Search for the cell housing the specified text and yield its (x, y) center coordinate. 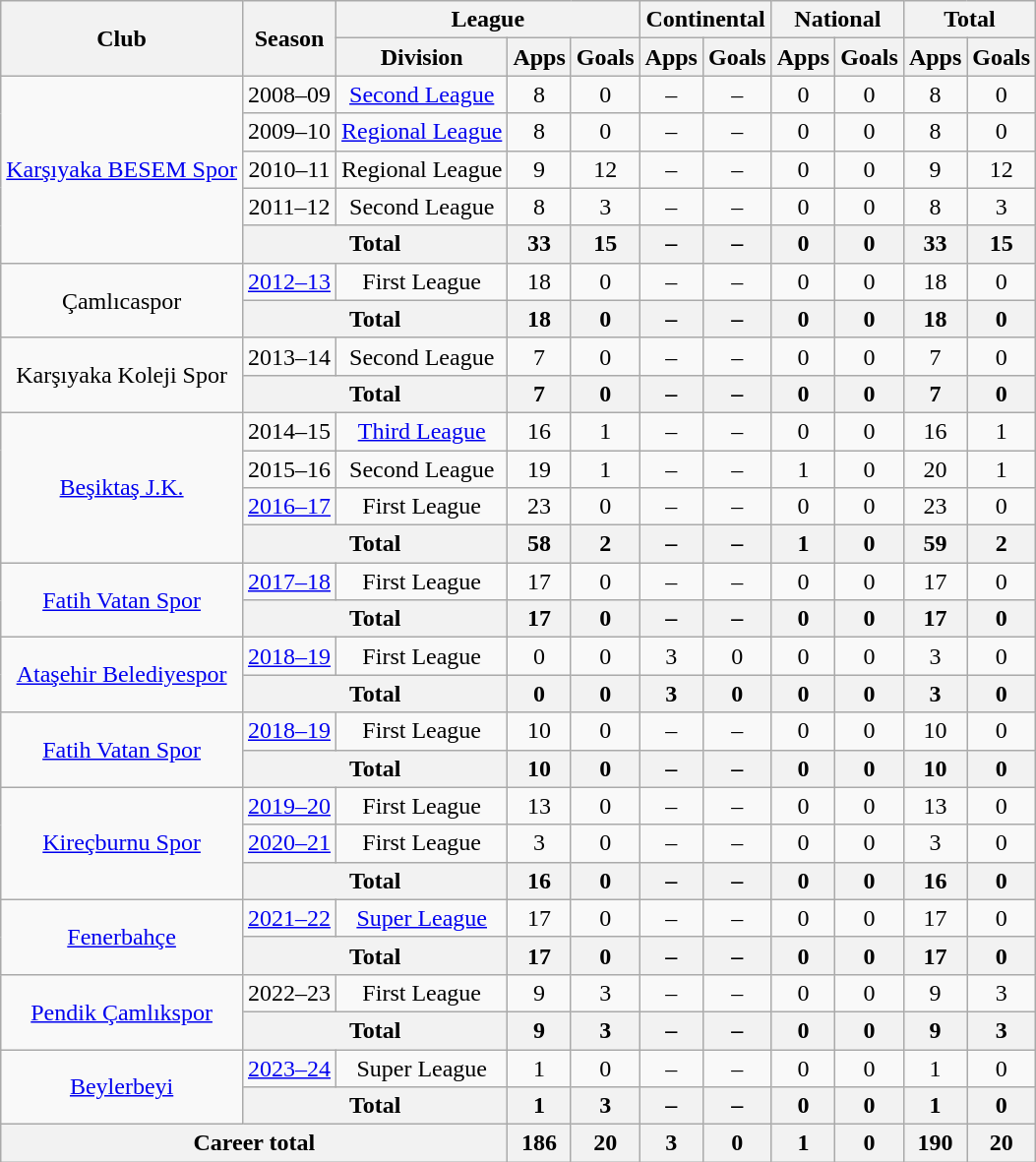
2011–12 (289, 207)
Pendik Çamlıkspor (122, 1011)
2016–17 (289, 507)
59 (935, 544)
Fenerbahçe (122, 937)
Beylerbeyi (122, 1086)
2010–11 (289, 169)
Karşıyaka BESEM Spor (122, 169)
Division (422, 57)
2020–21 (289, 843)
58 (539, 544)
2009–10 (289, 132)
Ataşehir Belediyespor (122, 675)
2014–15 (289, 431)
League (488, 20)
2013–14 (289, 356)
Club (122, 38)
2017–18 (289, 581)
2022–23 (289, 993)
2019–20 (289, 806)
Career total (254, 1143)
2012–13 (289, 281)
2008–09 (289, 94)
Kireçburnu Spor (122, 843)
Continental (705, 20)
186 (539, 1143)
2015–16 (289, 469)
Beşiktaş J.K. (122, 487)
19 (539, 469)
Çamlıcaspor (122, 300)
Karşıyaka Koleji Spor (122, 375)
National (837, 20)
190 (935, 1143)
2021–22 (289, 918)
Third League (422, 431)
Season (289, 38)
2023–24 (289, 1068)
